Locate the cell with the specified text and output its [x, y] center coordinate. 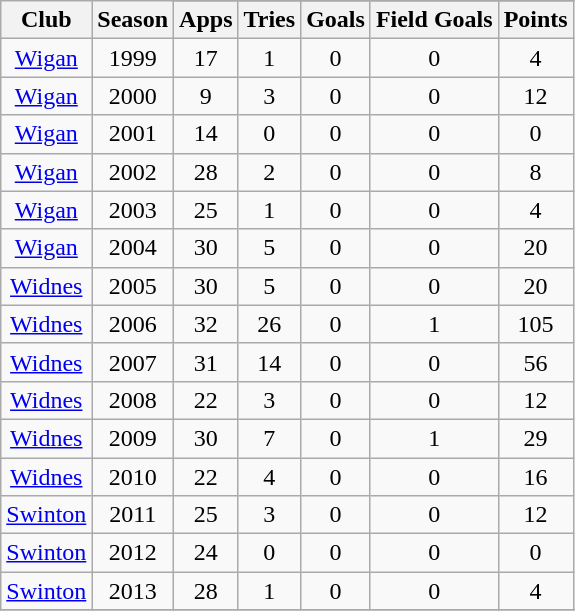
2000 [133, 96]
32 [206, 324]
2 [270, 172]
2004 [133, 248]
2005 [133, 286]
8 [536, 172]
2012 [133, 553]
29 [536, 438]
Field Goals [434, 20]
56 [536, 362]
105 [536, 324]
2008 [133, 400]
Season [133, 20]
Tries [270, 20]
2013 [133, 591]
Points [536, 20]
31 [206, 362]
7 [270, 438]
17 [206, 58]
Apps [206, 20]
2001 [133, 134]
26 [270, 324]
2011 [133, 515]
2002 [133, 172]
2006 [133, 324]
9 [206, 96]
2009 [133, 438]
2010 [133, 477]
16 [536, 477]
1999 [133, 58]
2003 [133, 210]
Goals [336, 20]
2007 [133, 362]
Club [46, 20]
24 [206, 553]
